Identify which cell holds the provided text, then report its (X, Y) central coordinate. 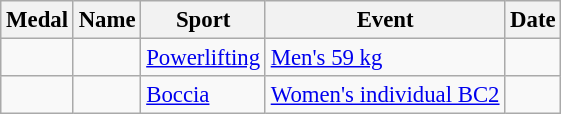
Women's individual BC2 (384, 95)
Event (384, 20)
Powerlifting (203, 58)
Name (107, 20)
Boccia (203, 95)
Sport (203, 20)
Date (533, 20)
Medal (38, 20)
Men's 59 kg (384, 58)
